From the cell containing the given text, extract its center point as [X, Y] coordinate. 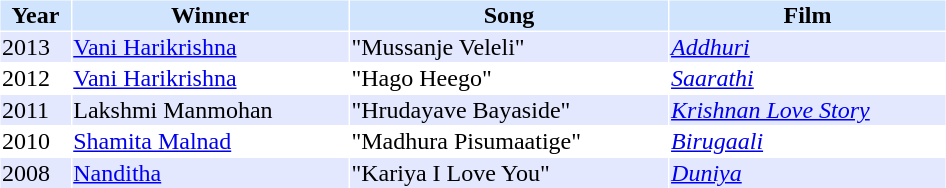
Song [509, 15]
Year [35, 15]
"Hrudayave Bayaside" [509, 110]
"Madhura Pisumaatige" [509, 141]
2008 [35, 173]
Nanditha [210, 173]
Film [808, 15]
Winner [210, 15]
Duniya [808, 173]
Saarathi [808, 79]
Addhuri [808, 47]
"Mussanje Veleli" [509, 47]
2010 [35, 141]
"Hago Heego" [509, 79]
2013 [35, 47]
2012 [35, 79]
2011 [35, 110]
Krishnan Love Story [808, 110]
Shamita Malnad [210, 141]
Birugaali [808, 141]
"Kariya I Love You" [509, 173]
Lakshmi Manmohan [210, 110]
